Pinpoint the cell where the given text exists, returning its [x, y] midpoint coordinate. 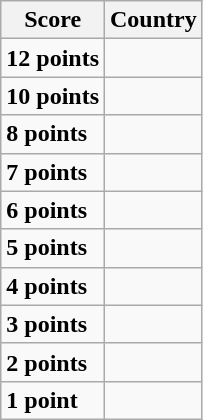
Score [53, 20]
8 points [53, 134]
10 points [53, 96]
1 point [53, 400]
2 points [53, 362]
12 points [53, 58]
6 points [53, 210]
3 points [53, 324]
4 points [53, 286]
5 points [53, 248]
Country [154, 20]
7 points [53, 172]
